Return [X, Y] of the center of cell containing provided text 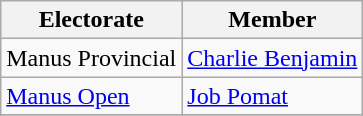
Job Pomat [272, 96]
Electorate [92, 20]
Manus Provincial [92, 58]
Charlie Benjamin [272, 58]
Manus Open [92, 96]
Member [272, 20]
